Detect which cell encompasses the target text, then output its (x, y) center coordinate. 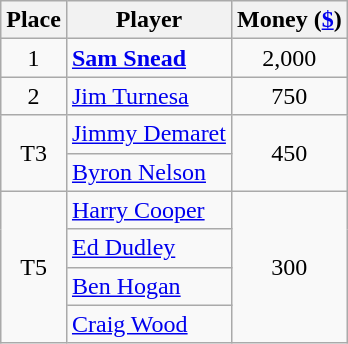
Ed Dudley (148, 248)
Jim Turnesa (148, 96)
450 (289, 153)
2,000 (289, 58)
2 (34, 96)
Craig Wood (148, 324)
300 (289, 267)
Harry Cooper (148, 210)
Place (34, 20)
T5 (34, 267)
Money ($) (289, 20)
T3 (34, 153)
Jimmy Demaret (148, 134)
Player (148, 20)
750 (289, 96)
Byron Nelson (148, 172)
Ben Hogan (148, 286)
1 (34, 58)
Sam Snead (148, 58)
